Return the [x, y] coordinate for the center point of the cell that contains the specified text.  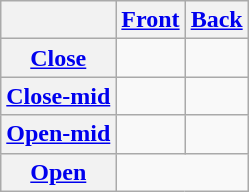
Open [58, 172]
Open-mid [58, 134]
Back [216, 20]
Close-mid [58, 96]
Close [58, 58]
Front [150, 20]
